Extract the [X, Y] coordinate from the center of the cell holding the provided text.  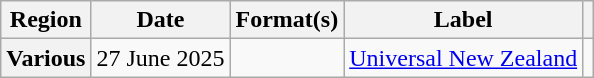
Various [46, 58]
Date [160, 20]
Format(s) [287, 20]
Universal New Zealand [464, 58]
Region [46, 20]
27 June 2025 [160, 58]
Label [464, 20]
